Pinpoint the cell where the given text exists, returning its [X, Y] midpoint coordinate. 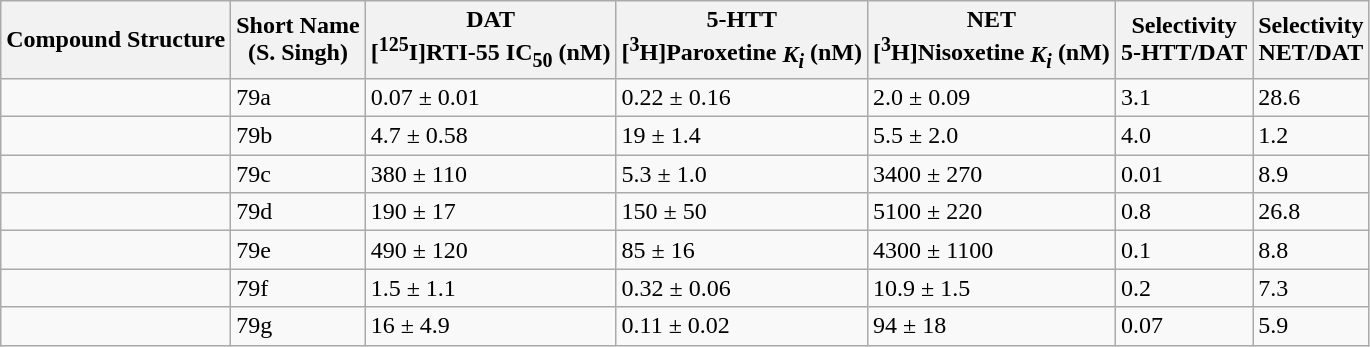
94 ± 18 [991, 326]
79g [298, 326]
1.2 [1311, 136]
0.2 [1184, 288]
16 ± 4.9 [490, 326]
0.07 ± 0.01 [490, 98]
85 ± 16 [742, 250]
Short Name(S. Singh) [298, 40]
5.9 [1311, 326]
4.7 ± 0.58 [490, 136]
79d [298, 212]
5.5 ± 2.0 [991, 136]
4300 ± 1100 [991, 250]
0.32 ± 0.06 [742, 288]
79f [298, 288]
7.3 [1311, 288]
0.22 ± 0.16 [742, 98]
0.11 ± 0.02 [742, 326]
10.9 ± 1.5 [991, 288]
79a [298, 98]
4.0 [1184, 136]
2.0 ± 0.09 [991, 98]
5.3 ± 1.0 [742, 174]
5-HTT[3H]Paroxetine Ki (nM) [742, 40]
3400 ± 270 [991, 174]
150 ± 50 [742, 212]
8.8 [1311, 250]
5100 ± 220 [991, 212]
NET[3H]Nisoxetine Ki (nM) [991, 40]
1.5 ± 1.1 [490, 288]
0.07 [1184, 326]
0.1 [1184, 250]
0.01 [1184, 174]
490 ± 120 [490, 250]
0.8 [1184, 212]
3.1 [1184, 98]
79e [298, 250]
Selectivity5-HTT/DAT [1184, 40]
DAT[125I]RTI-55 IC50 (nM) [490, 40]
79c [298, 174]
8.9 [1311, 174]
79b [298, 136]
380 ± 110 [490, 174]
28.6 [1311, 98]
26.8 [1311, 212]
SelectivityNET/DAT [1311, 40]
190 ± 17 [490, 212]
19 ± 1.4 [742, 136]
Compound Structure [116, 40]
